Capture the cell that displays the provided text and extract its (x, y) central coordinate. 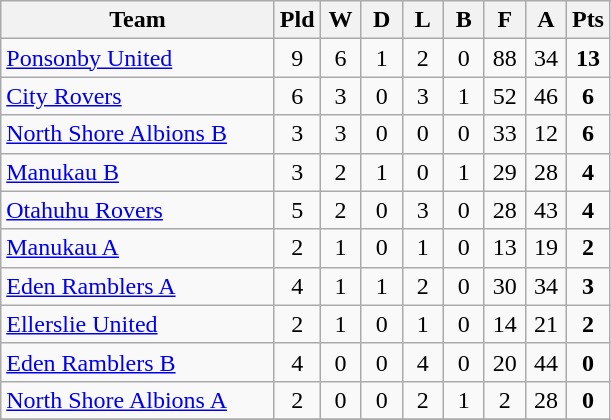
Eden Ramblers B (138, 362)
A (546, 20)
33 (504, 134)
Manukau B (138, 172)
9 (297, 58)
Manukau A (138, 248)
L (422, 20)
12 (546, 134)
30 (504, 286)
Pts (588, 20)
Pld (297, 20)
Otahuhu Rovers (138, 210)
W (340, 20)
Ellerslie United (138, 324)
20 (504, 362)
North Shore Albions A (138, 400)
Eden Ramblers A (138, 286)
21 (546, 324)
North Shore Albions B (138, 134)
5 (297, 210)
52 (504, 96)
19 (546, 248)
Team (138, 20)
City Rovers (138, 96)
D (382, 20)
44 (546, 362)
14 (504, 324)
B (464, 20)
46 (546, 96)
Ponsonby United (138, 58)
29 (504, 172)
88 (504, 58)
43 (546, 210)
F (504, 20)
